Return [X, Y] of the center of cell containing provided text 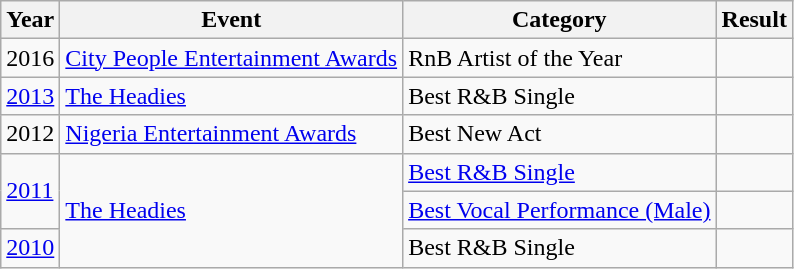
2012 [30, 134]
2011 [30, 191]
Nigeria Entertainment Awards [232, 134]
2010 [30, 248]
Event [232, 20]
Best Vocal Performance (Male) [560, 210]
Result [754, 20]
Best New Act [560, 134]
2016 [30, 58]
Category [560, 20]
2013 [30, 96]
City People Entertainment Awards [232, 58]
RnB Artist of the Year [560, 58]
Year [30, 20]
